From the cell containing the given text, extract its center point as [x, y] coordinate. 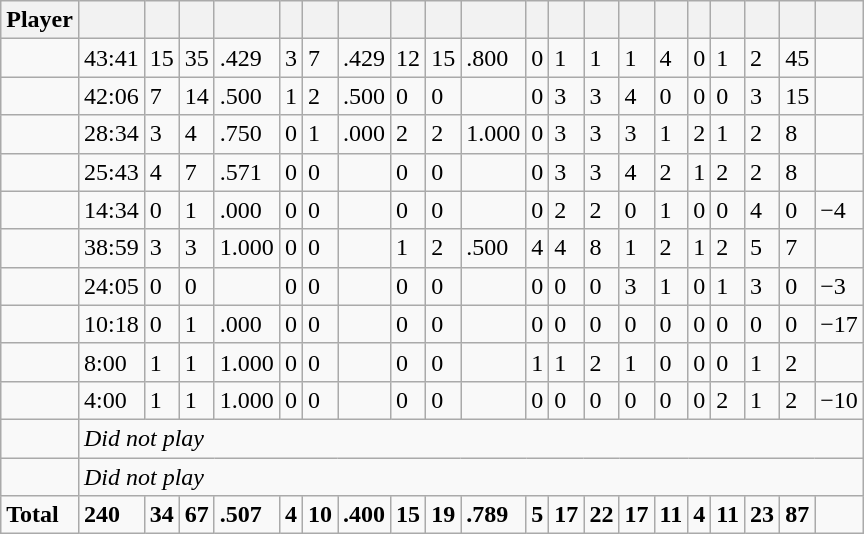
Player [40, 20]
19 [444, 515]
45 [798, 58]
8:00 [111, 362]
14:34 [111, 210]
4:00 [111, 400]
10 [320, 515]
34 [162, 515]
87 [798, 515]
35 [196, 58]
.507 [246, 515]
−3 [840, 286]
.400 [364, 515]
14 [196, 96]
12 [408, 58]
.800 [494, 58]
Total [40, 515]
−17 [840, 324]
240 [111, 515]
67 [196, 515]
25:43 [111, 172]
10:18 [111, 324]
−10 [840, 400]
23 [762, 515]
.789 [494, 515]
28:34 [111, 134]
.750 [246, 134]
38:59 [111, 248]
43:41 [111, 58]
−4 [840, 210]
24:05 [111, 286]
22 [602, 515]
42:06 [111, 96]
.571 [246, 172]
